Return [X, Y] of the center of cell containing provided text 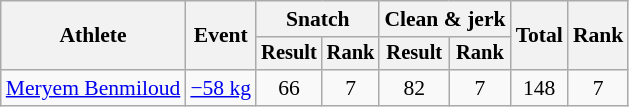
Meryem Benmiloud [94, 88]
Athlete [94, 36]
Total [540, 36]
66 [289, 88]
82 [414, 88]
Event [220, 36]
−58 kg [220, 88]
148 [540, 88]
Clean & jerk [444, 19]
Snatch [318, 19]
